For the text-containing cell, return its midpoint in [x, y] coordinate format. 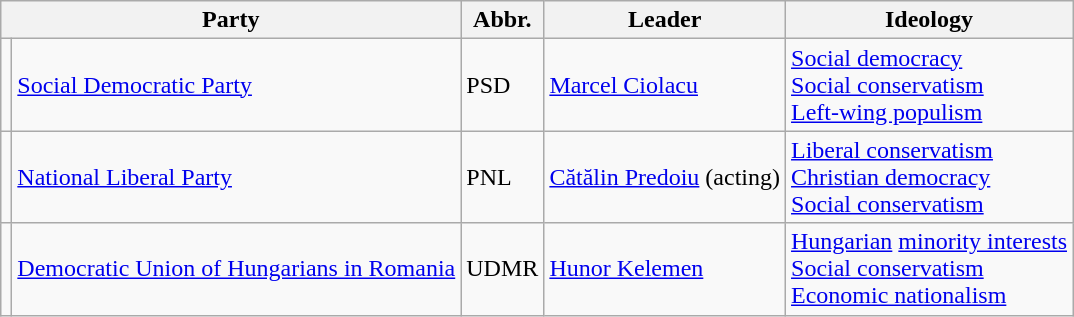
Hunor Kelemen [665, 269]
Social Democratic Party [236, 85]
PNL [502, 177]
Hungarian minority interestsSocial conservatismEconomic nationalism [930, 269]
Party [231, 20]
Leader [665, 20]
UDMR [502, 269]
Ideology [930, 20]
PSD [502, 85]
Cătălin Predoiu (acting) [665, 177]
Abbr. [502, 20]
Liberal conservatismChristian democracySocial conservatism [930, 177]
Marcel Ciolacu [665, 85]
Democratic Union of Hungarians in Romania [236, 269]
Social democracySocial conservatismLeft-wing populism [930, 85]
National Liberal Party [236, 177]
